Output the [x, y] coordinate of the center of the cell containing the given text.  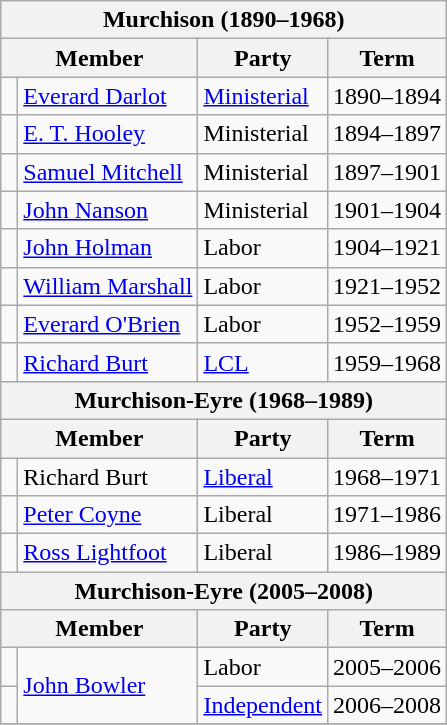
1904–1921 [388, 248]
Murchison-Eyre (2005–2008) [224, 591]
1952–1959 [388, 324]
1894–1897 [388, 134]
Everard Darlot [108, 96]
E. T. Hooley [108, 134]
LCL [263, 362]
John Holman [108, 248]
Murchison (1890–1968) [224, 20]
2006–2008 [388, 705]
Samuel Mitchell [108, 172]
1971–1986 [388, 515]
John Bowler [108, 686]
1968–1971 [388, 477]
Peter Coyne [108, 515]
2005–2006 [388, 667]
John Nanson [108, 210]
1986–1989 [388, 553]
1890–1894 [388, 96]
1901–1904 [388, 210]
Independent [263, 705]
1921–1952 [388, 286]
1897–1901 [388, 172]
William Marshall [108, 286]
Everard O'Brien [108, 324]
Murchison-Eyre (1968–1989) [224, 400]
1959–1968 [388, 362]
Ross Lightfoot [108, 553]
